Locate the cell with the specified text and output its [X, Y] center coordinate. 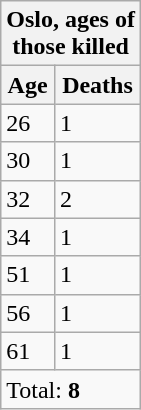
2 [97, 199]
56 [28, 313]
Oslo, ages ofthose killed [71, 34]
Deaths [97, 85]
51 [28, 275]
61 [28, 351]
30 [28, 161]
Age [28, 85]
26 [28, 123]
34 [28, 237]
Total: 8 [71, 389]
32 [28, 199]
